Determine the [x, y] coordinate at the center of the cell enclosing the given text.  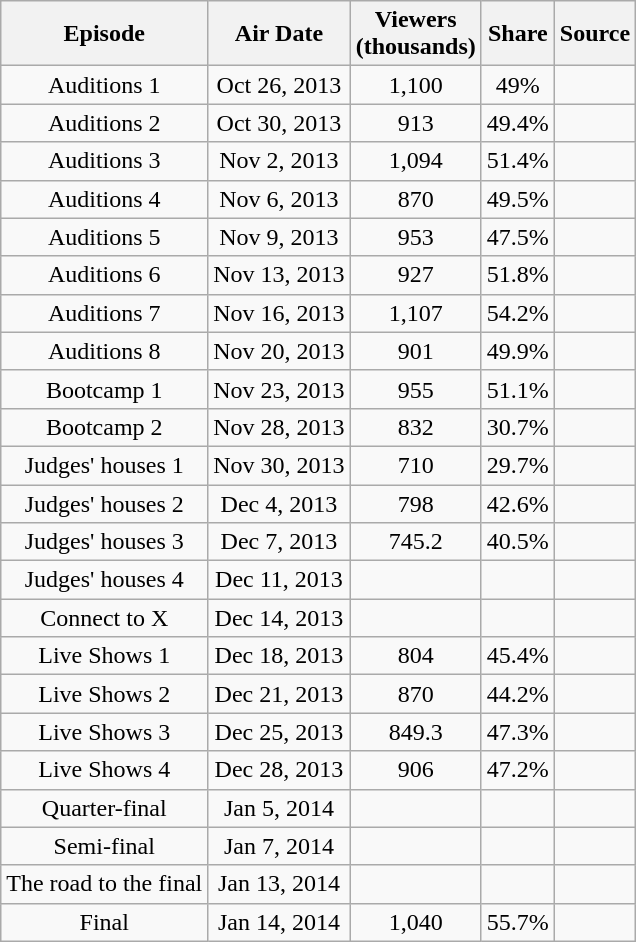
Nov 20, 2013 [279, 351]
Auditions 8 [104, 351]
832 [416, 427]
Auditions 5 [104, 237]
Bootcamp 1 [104, 389]
913 [416, 123]
Live Shows 1 [104, 656]
Live Shows 4 [104, 770]
42.6% [518, 503]
Auditions 3 [104, 161]
54.2% [518, 313]
Dec 18, 2013 [279, 656]
Dec 28, 2013 [279, 770]
44.2% [518, 694]
49% [518, 85]
798 [416, 503]
Judges' houses 1 [104, 465]
Nov 2, 2013 [279, 161]
29.7% [518, 465]
Nov 16, 2013 [279, 313]
Live Shows 2 [104, 694]
745.2 [416, 542]
Oct 26, 2013 [279, 85]
Quarter-final [104, 808]
Episode [104, 34]
Auditions 7 [104, 313]
30.7% [518, 427]
710 [416, 465]
The road to the final [104, 884]
Auditions 1 [104, 85]
49.9% [518, 351]
51.1% [518, 389]
Judges' houses 3 [104, 542]
Judges' houses 4 [104, 580]
1,107 [416, 313]
Dec 4, 2013 [279, 503]
49.5% [518, 199]
Nov 13, 2013 [279, 275]
Dec 14, 2013 [279, 618]
Dec 11, 2013 [279, 580]
Share [518, 34]
47.3% [518, 732]
Bootcamp 2 [104, 427]
Nov 6, 2013 [279, 199]
1,094 [416, 161]
Nov 28, 2013 [279, 427]
Source [594, 34]
Live Shows 3 [104, 732]
Nov 30, 2013 [279, 465]
Dec 25, 2013 [279, 732]
Nov 23, 2013 [279, 389]
Dec 21, 2013 [279, 694]
Jan 13, 2014 [279, 884]
849.3 [416, 732]
Auditions 6 [104, 275]
51.4% [518, 161]
47.5% [518, 237]
Semi-final [104, 846]
Auditions 2 [104, 123]
1,040 [416, 922]
Connect to X [104, 618]
49.4% [518, 123]
Viewers(thousands) [416, 34]
804 [416, 656]
47.2% [518, 770]
901 [416, 351]
45.4% [518, 656]
1,100 [416, 85]
Air Date [279, 34]
Jan 5, 2014 [279, 808]
Nov 9, 2013 [279, 237]
Auditions 4 [104, 199]
Jan 7, 2014 [279, 846]
40.5% [518, 542]
927 [416, 275]
953 [416, 237]
Oct 30, 2013 [279, 123]
51.8% [518, 275]
Final [104, 922]
955 [416, 389]
906 [416, 770]
Jan 14, 2014 [279, 922]
Judges' houses 2 [104, 503]
55.7% [518, 922]
Dec 7, 2013 [279, 542]
